Pinpoint the cell where the given text exists, returning its [X, Y] midpoint coordinate. 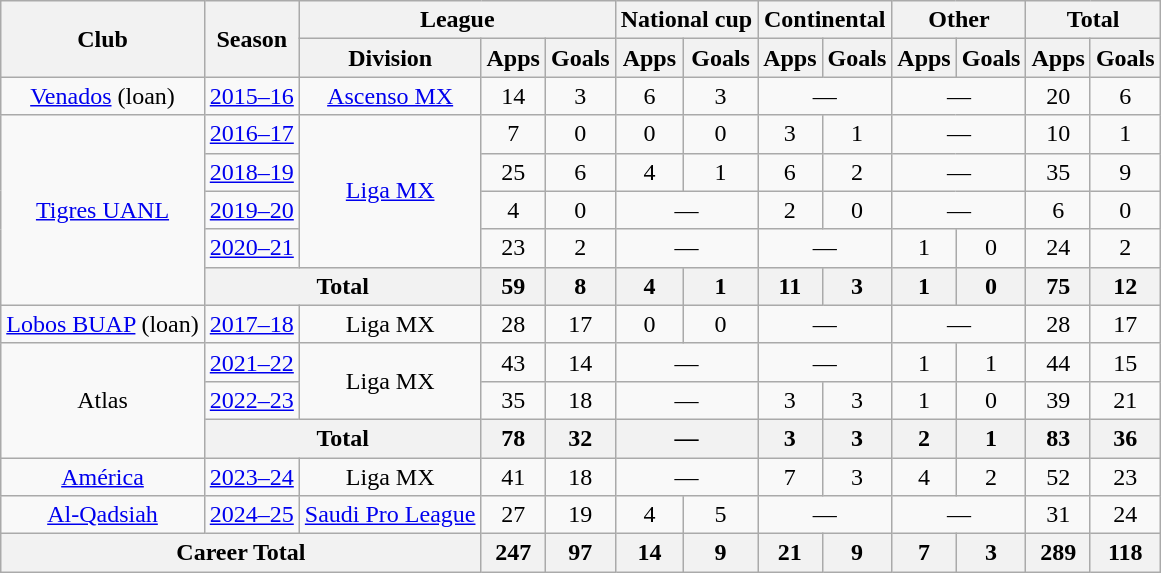
52 [1058, 477]
97 [580, 553]
Division [390, 58]
Lobos BUAP (loan) [103, 324]
Career Total [241, 553]
Season [252, 39]
2016–17 [252, 134]
78 [513, 438]
Club [103, 39]
11 [790, 286]
League [457, 20]
118 [1125, 553]
2023–24 [252, 477]
2017–18 [252, 324]
19 [580, 515]
10 [1058, 134]
Tigres UANL [103, 210]
8 [580, 286]
36 [1125, 438]
83 [1058, 438]
Other [959, 20]
Ascenso MX [390, 96]
32 [580, 438]
15 [1125, 362]
Al-Qadsiah [103, 515]
39 [1058, 400]
20 [1058, 96]
2015–16 [252, 96]
Atlas [103, 400]
247 [513, 553]
43 [513, 362]
12 [1125, 286]
27 [513, 515]
2018–19 [252, 172]
América [103, 477]
59 [513, 286]
2022–23 [252, 400]
2019–20 [252, 210]
31 [1058, 515]
44 [1058, 362]
2020–21 [252, 248]
Continental [825, 20]
289 [1058, 553]
75 [1058, 286]
41 [513, 477]
2024–25 [252, 515]
2021–22 [252, 362]
Venados (loan) [103, 96]
National cup [686, 20]
25 [513, 172]
Saudi Pro League [390, 515]
5 [721, 515]
